Search for the cell housing the specified text and yield its [x, y] center coordinate. 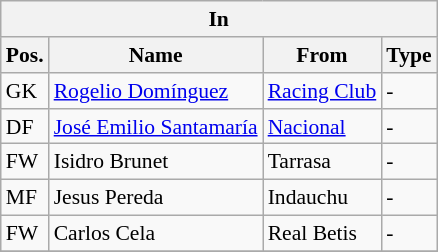
Real Betis [322, 233]
Name [156, 55]
Indauchu [322, 197]
Jesus Pereda [156, 197]
In [219, 19]
GK [25, 91]
José Emilio Santamaría [156, 126]
Racing Club [322, 91]
Nacional [322, 126]
Rogelio Domínguez [156, 91]
Isidro Brunet [156, 162]
DF [25, 126]
Pos. [25, 55]
Carlos Cela [156, 233]
Type [408, 55]
From [322, 55]
Tarrasa [322, 162]
MF [25, 197]
